Return (x, y) of the center of cell containing provided text 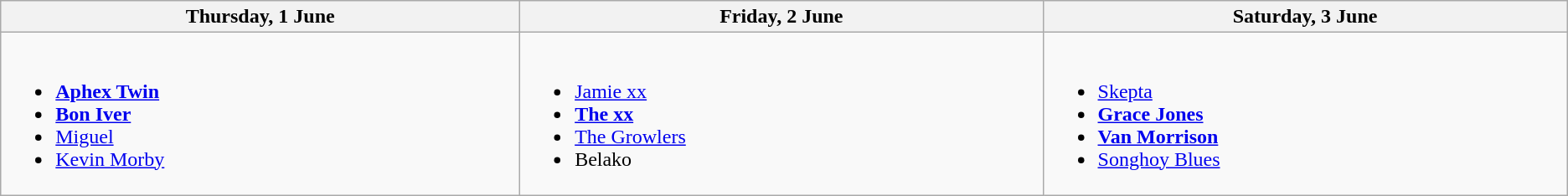
Jamie xxThe xxThe GrowlersBelako (781, 114)
Thursday, 1 June (260, 17)
Aphex TwinBon IverMiguelKevin Morby (260, 114)
Friday, 2 June (781, 17)
SkeptaGrace JonesVan MorrisonSonghoy Blues (1305, 114)
Saturday, 3 June (1305, 17)
